Search for the cell housing the specified text and yield its [X, Y] center coordinate. 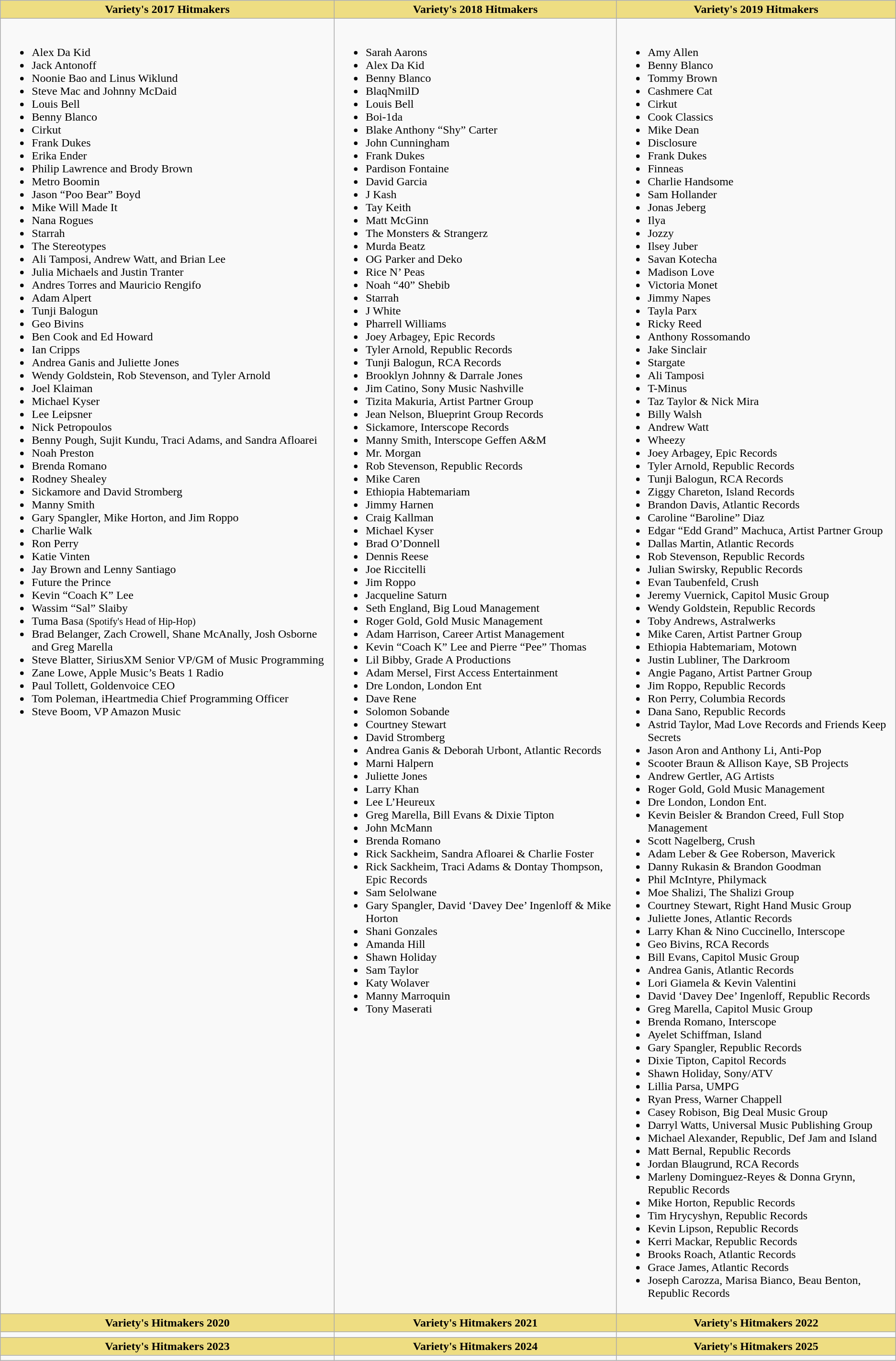
Variety's Hitmakers 2021 [475, 1323]
Variety's Hitmakers 2024 [475, 1346]
Variety's Hitmakers 2023 [168, 1346]
Variety's Hitmakers 2020 [168, 1323]
Variety's Hitmakers 2022 [756, 1323]
Variety's 2019 Hitmakers [756, 10]
Variety's 2018 Hitmakers [475, 10]
Variety's Hitmakers 2025 [756, 1346]
Variety's 2017 Hitmakers [168, 10]
